Find where the given text appears and provide that cell's center as [X, Y] coordinate. 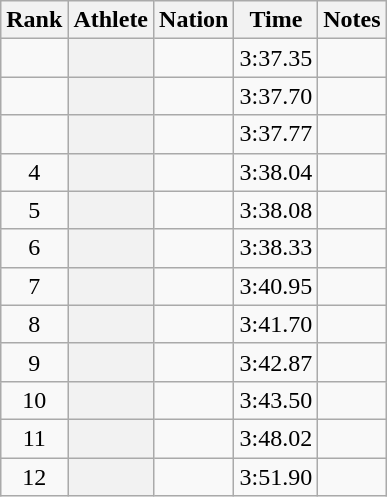
4 [34, 172]
9 [34, 362]
3:48.02 [276, 438]
3:37.70 [276, 96]
12 [34, 477]
6 [34, 248]
3:51.90 [276, 477]
5 [34, 210]
3:42.87 [276, 362]
3:38.33 [276, 248]
3:37.35 [276, 58]
3:37.77 [276, 134]
3:38.08 [276, 210]
11 [34, 438]
Time [276, 20]
3:43.50 [276, 400]
Notes [352, 20]
10 [34, 400]
3:41.70 [276, 324]
3:38.04 [276, 172]
Nation [194, 20]
7 [34, 286]
8 [34, 324]
Rank [34, 20]
Athlete [111, 20]
3:40.95 [276, 286]
